Detect which cell encompasses the target text, then output its (x, y) center coordinate. 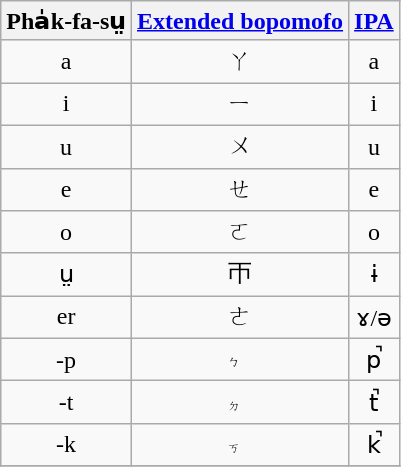
ɤ/ə (374, 318)
ṳ (66, 274)
ɨ (374, 274)
k̚ (374, 444)
p̚ (374, 360)
ㄚ (240, 62)
ㄜ (240, 318)
ㆶ (240, 444)
er (66, 318)
-t (66, 402)
ㄝ (240, 190)
ㄭ (240, 274)
Extended bopomofo (240, 21)
ㄛ (240, 232)
-k (66, 444)
t̚ (374, 402)
ㆵ (240, 402)
ㄧ (240, 104)
Pha̍k-fa-sṳ (66, 21)
ㆴ (240, 360)
IPA (374, 21)
-p (66, 360)
ㄨ (240, 146)
